Scan for the cell matching the given text and deliver its [X, Y] coordinate at center. 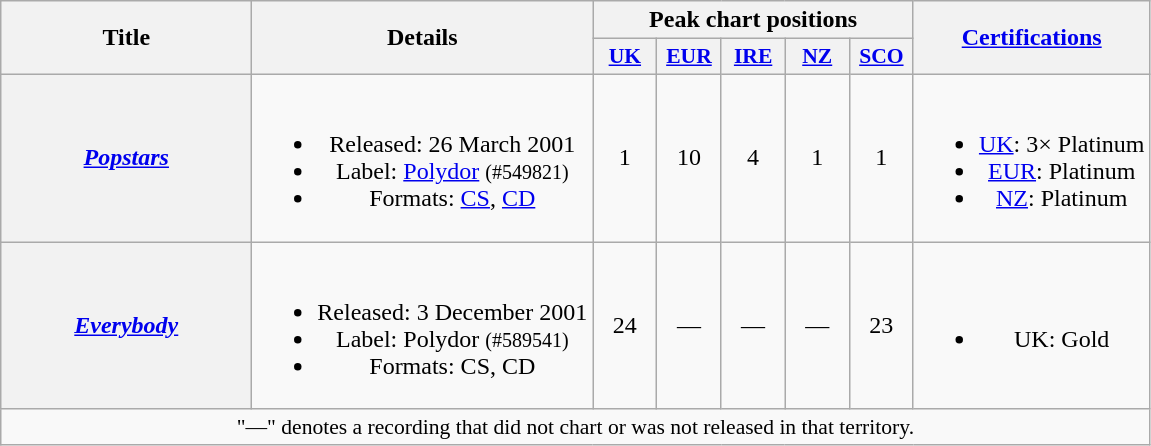
EUR [689, 57]
UK [625, 57]
NZ [817, 57]
Popstars [126, 158]
23 [881, 326]
Certifications [1032, 38]
24 [625, 326]
Details [422, 38]
4 [753, 158]
Title [126, 38]
IRE [753, 57]
Released: 3 December 2001Label: Polydor (#589541)Formats: CS, CD [422, 326]
"—" denotes a recording that did not chart or was not released in that territory. [576, 427]
10 [689, 158]
UK: 3× PlatinumEUR: PlatinumNZ: Platinum [1032, 158]
UK: Gold [1032, 326]
Everybody [126, 326]
Peak chart positions [754, 20]
Released: 26 March 2001Label: Polydor (#549821)Formats: CS, CD [422, 158]
SCO [881, 57]
